Provide the (x, y) coordinate of the cell's center where the given text is located.  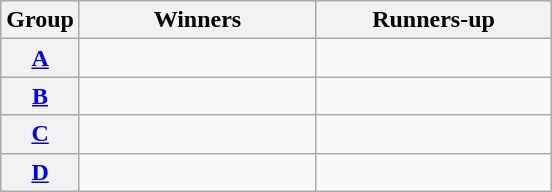
Runners-up (433, 20)
A (40, 58)
B (40, 96)
Group (40, 20)
C (40, 134)
D (40, 172)
Winners (197, 20)
